Provide the (X, Y) coordinate of the cell's center where the given text is located.  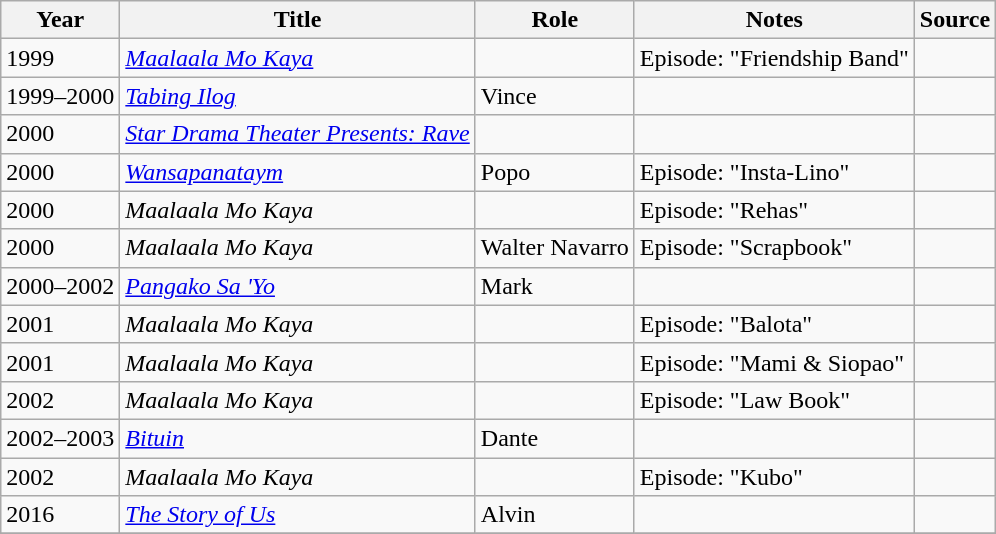
Episode: "Friendship Band" (774, 58)
Episode: "Rehas" (774, 210)
Episode: "Scrapbook" (774, 248)
2002–2003 (60, 438)
Alvin (554, 515)
Dante (554, 438)
2016 (60, 515)
The Story of Us (298, 515)
Source (954, 20)
1999 (60, 58)
Episode: "Mami & Siopao" (774, 362)
Walter Navarro (554, 248)
Episode: "Kubo" (774, 477)
Tabing Ilog (298, 96)
Episode: "Law Book" (774, 400)
Vince (554, 96)
Bituin (298, 438)
Title (298, 20)
1999–2000 (60, 96)
Star Drama Theater Presents: Rave (298, 134)
Year (60, 20)
Wansapanataym (298, 172)
Episode: "Insta-Lino" (774, 172)
Pangako Sa 'Yo (298, 286)
Role (554, 20)
Notes (774, 20)
Mark (554, 286)
Popo (554, 172)
Episode: "Balota" (774, 324)
2000–2002 (60, 286)
